Output the (x, y) coordinate of the center of the cell containing the given text.  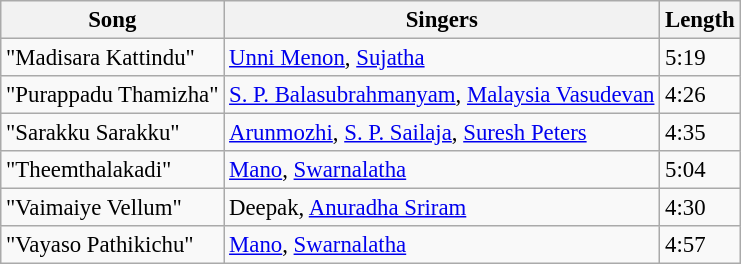
Deepak, Anuradha Sriram (442, 208)
Arunmozhi, S. P. Sailaja, Suresh Peters (442, 133)
"Vayaso Pathikichu" (112, 245)
Song (112, 20)
Unni Menon, Sujatha (442, 58)
"Madisara Kattindu" (112, 58)
"Purappadu Thamizha" (112, 95)
4:35 (700, 133)
5:19 (700, 58)
4:57 (700, 245)
S. P. Balasubrahmanyam, Malaysia Vasudevan (442, 95)
4:26 (700, 95)
Length (700, 20)
Singers (442, 20)
4:30 (700, 208)
5:04 (700, 170)
"Sarakku Sarakku" (112, 133)
"Vaimaiye Vellum" (112, 208)
"Theemthalakadi" (112, 170)
